Locate the cell with the specified text and output its [X, Y] center coordinate. 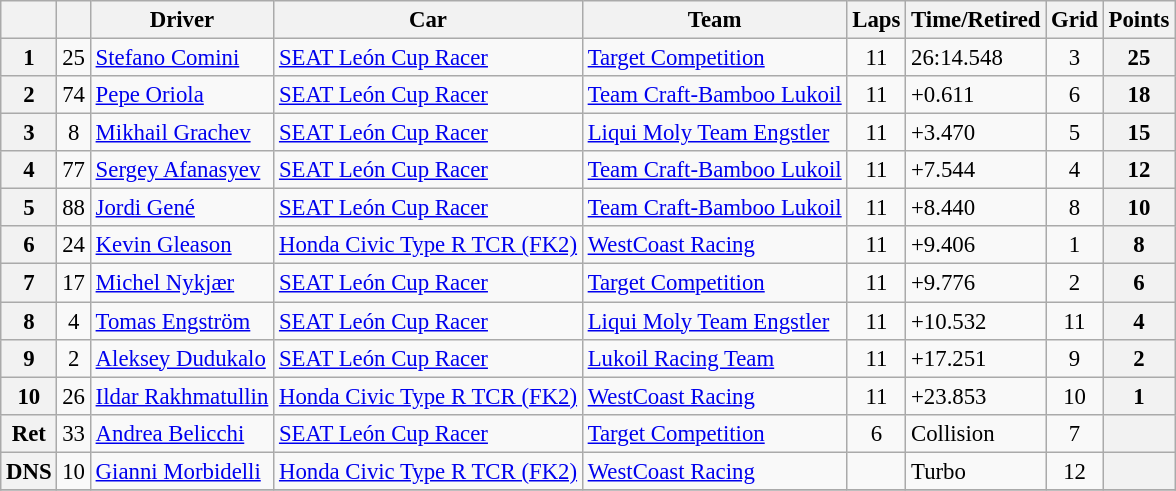
+9.776 [976, 283]
Time/Retired [976, 20]
Aleksey Dudukalo [182, 358]
+17.251 [976, 358]
26:14.548 [976, 58]
Sergey Afanasyev [182, 170]
Car [428, 20]
+9.406 [976, 245]
+0.611 [976, 95]
Driver [182, 20]
15 [1138, 133]
Mikhail Grachev [182, 133]
26 [74, 396]
+23.853 [976, 396]
Gianni Morbidelli [182, 471]
Laps [876, 20]
Lukoil Racing Team [714, 358]
Andrea Belicchi [182, 433]
Turbo [976, 471]
77 [74, 170]
Michel Nykjær [182, 283]
Ret [29, 433]
18 [1138, 95]
Points [1138, 20]
Ildar Rakhmatullin [182, 396]
+8.440 [976, 208]
Tomas Engström [182, 321]
Grid [1074, 20]
+3.470 [976, 133]
74 [74, 95]
24 [74, 245]
Team [714, 20]
88 [74, 208]
DNS [29, 471]
Collision [976, 433]
+7.544 [976, 170]
17 [74, 283]
Pepe Oriola [182, 95]
33 [74, 433]
Jordi Gené [182, 208]
+10.532 [976, 321]
Kevin Gleason [182, 245]
Stefano Comini [182, 58]
